Detect which cell encompasses the target text, then output its [x, y] center coordinate. 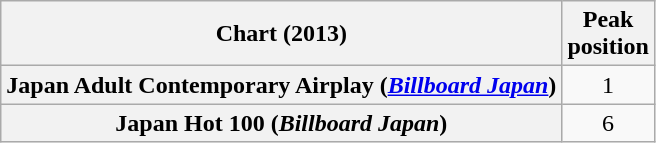
6 [608, 123]
Peakposition [608, 34]
Japan Hot 100 (Billboard Japan) [282, 123]
Japan Adult Contemporary Airplay (Billboard Japan) [282, 85]
1 [608, 85]
Chart (2013) [282, 34]
